Return the (x, y) coordinate for the center point of the cell that contains the specified text.  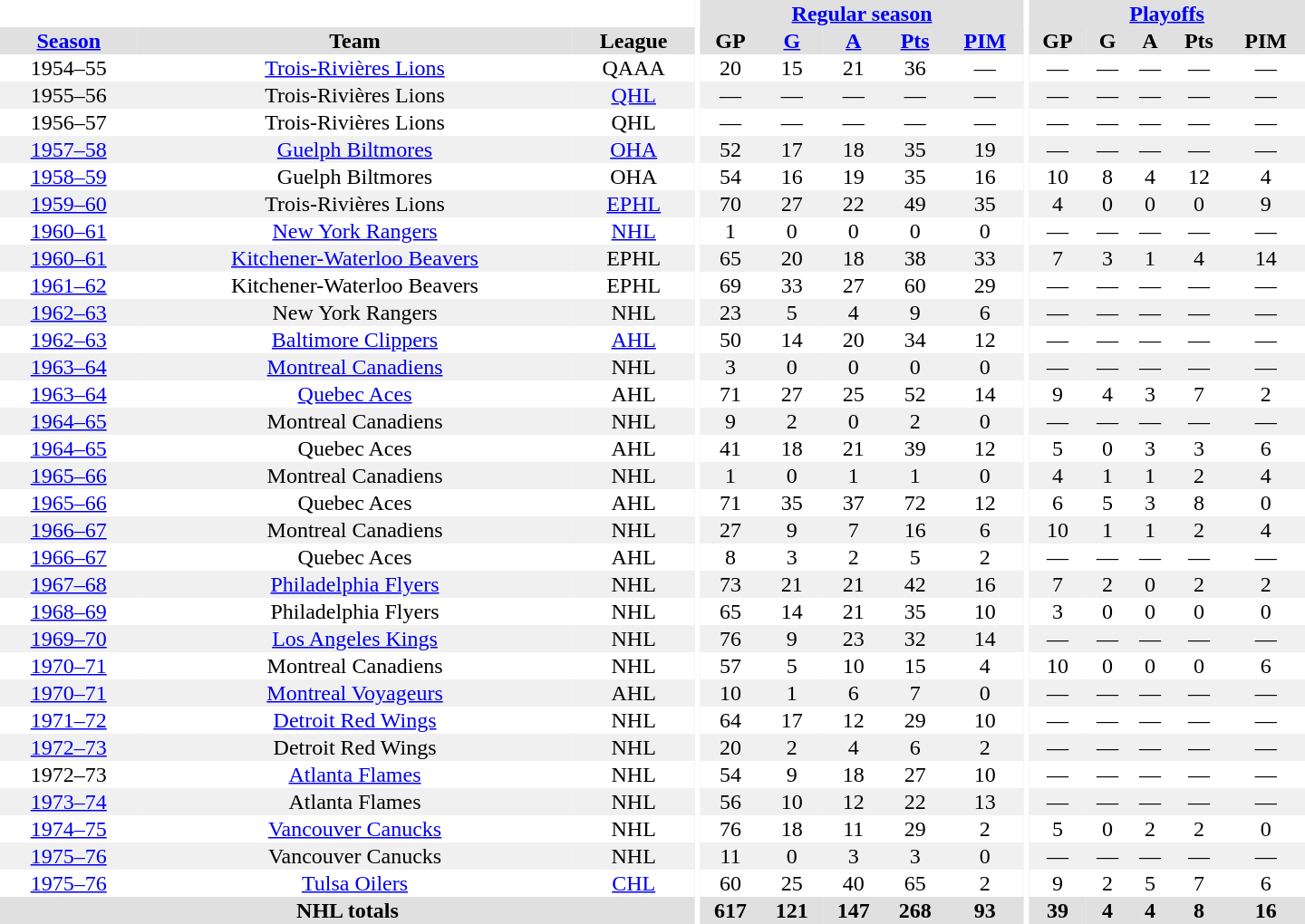
73 (730, 584)
72 (915, 503)
64 (730, 720)
41 (730, 448)
Tulsa Oilers (354, 883)
1955–56 (69, 95)
57 (730, 666)
QAAA (634, 68)
1974–75 (69, 829)
1973–74 (69, 802)
Playoffs (1167, 14)
56 (730, 802)
147 (854, 910)
NHL totals (348, 910)
121 (792, 910)
38 (915, 258)
37 (854, 503)
40 (854, 883)
Regular season (862, 14)
1954–55 (69, 68)
617 (730, 910)
Baltimore Clippers (354, 340)
69 (730, 285)
Season (69, 41)
32 (915, 639)
1958–59 (69, 177)
1957–58 (69, 149)
49 (915, 204)
34 (915, 340)
1959–60 (69, 204)
13 (985, 802)
League (634, 41)
1971–72 (69, 720)
Montreal Voyageurs (354, 693)
268 (915, 910)
70 (730, 204)
1961–62 (69, 285)
1956–57 (69, 122)
93 (985, 910)
Los Angeles Kings (354, 639)
1967–68 (69, 584)
42 (915, 584)
36 (915, 68)
CHL (634, 883)
1969–70 (69, 639)
50 (730, 340)
Team (354, 41)
1968–69 (69, 611)
